Locate the cell with the specified text and output its (X, Y) center coordinate. 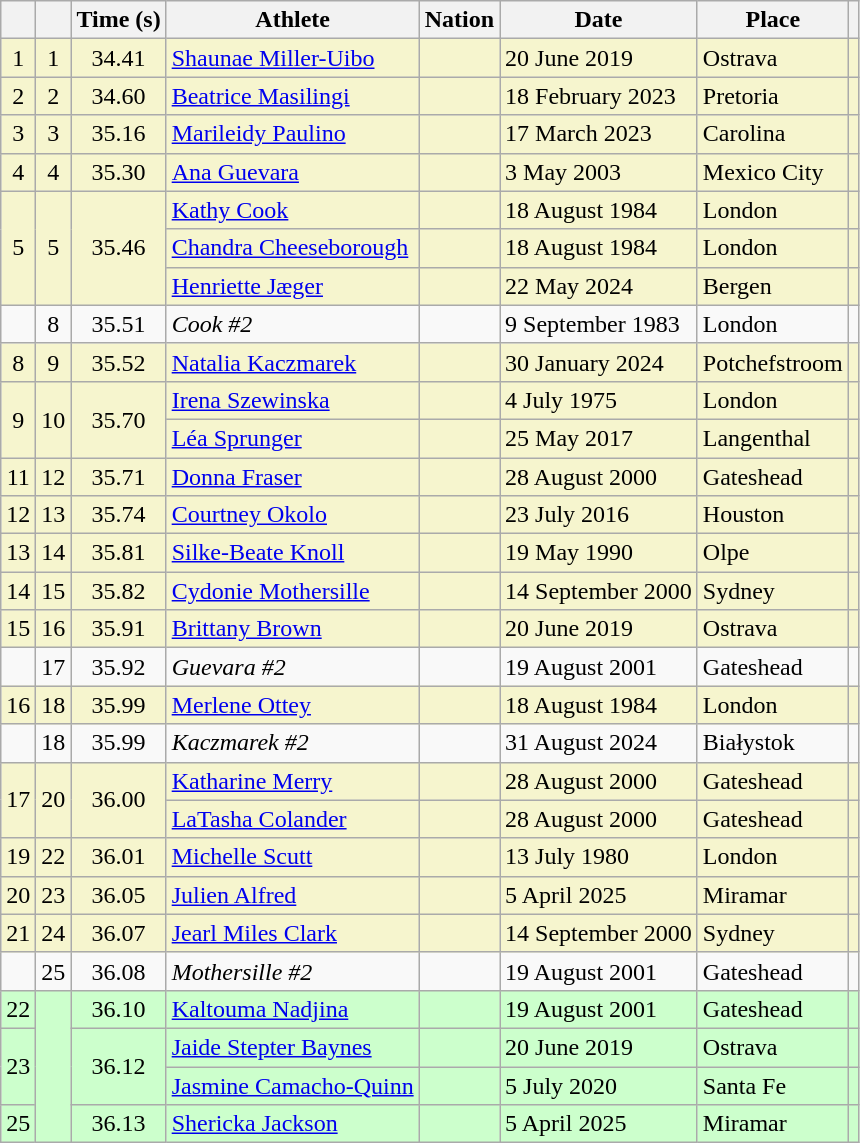
Shericka Jackson (292, 1124)
19 (18, 857)
Courtney Okolo (292, 515)
13 July 1980 (599, 857)
24 (54, 933)
Katharine Merry (292, 781)
35.91 (118, 629)
36.08 (118, 971)
Beatrice Masilingi (292, 96)
9 September 1983 (599, 324)
11 (18, 477)
Chandra Cheeseborough (292, 248)
Natalia Kaczmarek (292, 362)
Jasmine Camacho-Quinn (292, 1085)
Place (772, 20)
36.01 (118, 857)
36.05 (118, 895)
36.10 (118, 1009)
Henriette Jæger (292, 286)
31 August 2024 (599, 743)
35.30 (118, 172)
35.51 (118, 324)
Léa Sprunger (292, 438)
35.82 (118, 591)
Kaczmarek #2 (292, 743)
3 May 2003 (599, 172)
Guevara #2 (292, 667)
25 May 2017 (599, 438)
34.60 (118, 96)
35.71 (118, 477)
Kaltouma Nadjina (292, 1009)
30 January 2024 (599, 362)
Time (s) (118, 20)
Merlene Ottey (292, 705)
Marileidy Paulino (292, 134)
21 (18, 933)
22 May 2024 (599, 286)
19 May 1990 (599, 553)
10 (54, 419)
Potchefstroom (772, 362)
Pretoria (772, 96)
Ana Guevara (292, 172)
35.70 (118, 419)
36.00 (118, 800)
Nation (459, 20)
Athlete (292, 20)
Santa Fe (772, 1085)
Brittany Brown (292, 629)
Julien Alfred (292, 895)
17 March 2023 (599, 134)
Langenthal (772, 438)
LaTasha Colander (292, 819)
34.41 (118, 58)
Donna Fraser (292, 477)
Jearl Miles Clark (292, 933)
Cydonie Mothersille (292, 591)
35.81 (118, 553)
35.92 (118, 667)
Shaunae Miller-Uibo (292, 58)
Michelle Scutt (292, 857)
Bergen (772, 286)
Date (599, 20)
23 July 2016 (599, 515)
35.16 (118, 134)
36.07 (118, 933)
Jaide Stepter Baynes (292, 1047)
Mothersille #2 (292, 971)
4 July 1975 (599, 400)
36.13 (118, 1124)
36.12 (118, 1066)
18 February 2023 (599, 96)
Białystok (772, 743)
Olpe (772, 553)
35.46 (118, 248)
35.52 (118, 362)
Kathy Cook (292, 210)
Irena Szewinska (292, 400)
Houston (772, 515)
Carolina (772, 134)
Silke-Beate Knoll (292, 553)
35.74 (118, 515)
5 July 2020 (599, 1085)
Mexico City (772, 172)
Cook #2 (292, 324)
